Return (X, Y) of the center of cell containing provided text 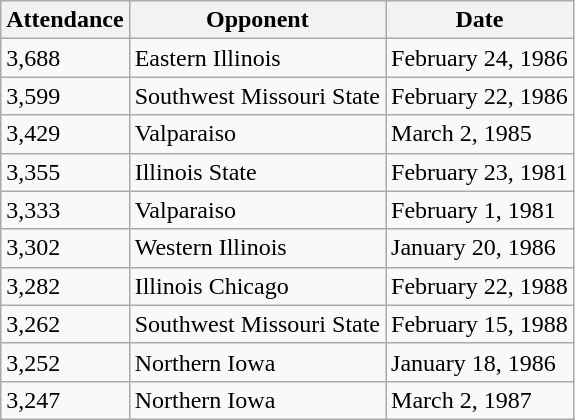
3,599 (65, 96)
February 1, 1981 (480, 210)
3,302 (65, 248)
February 22, 1988 (480, 286)
March 2, 1985 (480, 134)
3,688 (65, 58)
February 15, 1988 (480, 324)
February 24, 1986 (480, 58)
3,333 (65, 210)
Eastern Illinois (257, 58)
3,247 (65, 400)
3,429 (65, 134)
Illinois State (257, 172)
March 2, 1987 (480, 400)
Illinois Chicago (257, 286)
Attendance (65, 20)
Opponent (257, 20)
Western Illinois (257, 248)
February 23, 1981 (480, 172)
February 22, 1986 (480, 96)
Date (480, 20)
3,262 (65, 324)
January 18, 1986 (480, 362)
3,355 (65, 172)
3,252 (65, 362)
3,282 (65, 286)
January 20, 1986 (480, 248)
